Identify which cell holds the provided text, then report its (x, y) central coordinate. 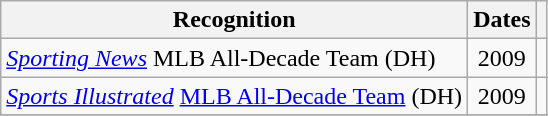
Recognition (234, 20)
Sporting News MLB All-Decade Team (DH) (234, 58)
Dates (502, 20)
Sports Illustrated MLB All-Decade Team (DH) (234, 96)
